Extract the (X, Y) coordinate from the center of the cell holding the provided text.  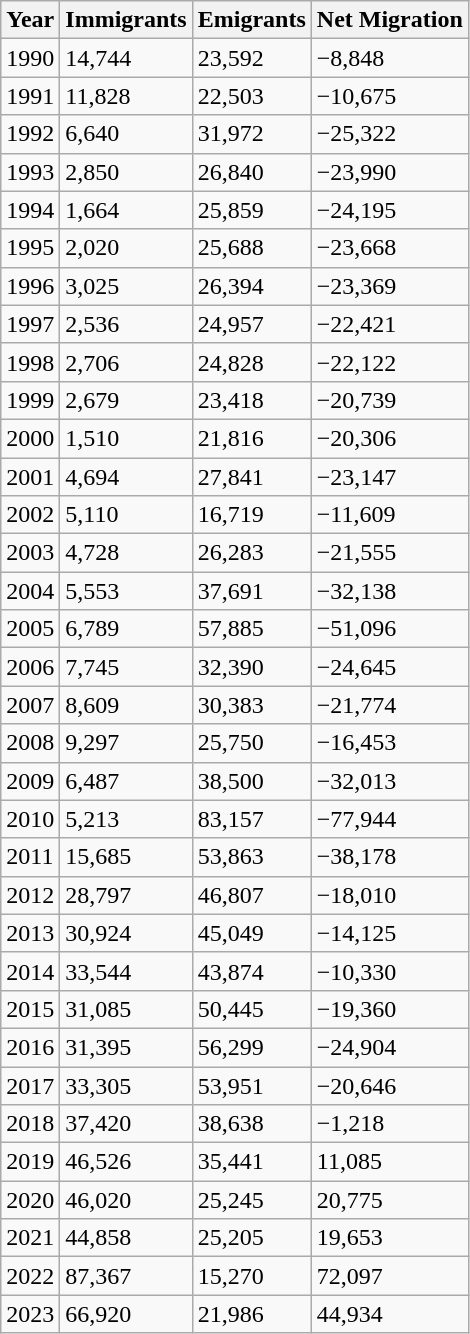
2011 (30, 857)
2017 (30, 1085)
28,797 (126, 895)
1,510 (126, 438)
−25,322 (390, 134)
25,245 (252, 1200)
15,270 (252, 1276)
2012 (30, 895)
−24,904 (390, 1047)
−24,195 (390, 210)
−21,555 (390, 553)
31,085 (126, 1009)
35,441 (252, 1162)
2002 (30, 515)
23,592 (252, 58)
2001 (30, 477)
1993 (30, 172)
2003 (30, 553)
22,503 (252, 96)
30,924 (126, 933)
1991 (30, 96)
Net Migration (390, 20)
−18,010 (390, 895)
25,688 (252, 248)
1990 (30, 58)
46,020 (126, 1200)
26,840 (252, 172)
2004 (30, 591)
38,500 (252, 781)
57,885 (252, 629)
2,850 (126, 172)
53,951 (252, 1085)
24,957 (252, 324)
1992 (30, 134)
Emigrants (252, 20)
25,750 (252, 743)
7,745 (126, 667)
3,025 (126, 286)
53,863 (252, 857)
2021 (30, 1238)
45,049 (252, 933)
−16,453 (390, 743)
38,638 (252, 1124)
37,691 (252, 591)
31,972 (252, 134)
46,526 (126, 1162)
2014 (30, 971)
14,744 (126, 58)
8,609 (126, 705)
1,664 (126, 210)
50,445 (252, 1009)
24,828 (252, 362)
5,553 (126, 591)
1997 (30, 324)
−38,178 (390, 857)
−10,330 (390, 971)
2005 (30, 629)
−20,646 (390, 1085)
66,920 (126, 1314)
6,487 (126, 781)
2019 (30, 1162)
33,305 (126, 1085)
−32,138 (390, 591)
2009 (30, 781)
2023 (30, 1314)
5,110 (126, 515)
2008 (30, 743)
1996 (30, 286)
6,789 (126, 629)
2022 (30, 1276)
87,367 (126, 1276)
−11,609 (390, 515)
−32,013 (390, 781)
33,544 (126, 971)
15,685 (126, 857)
37,420 (126, 1124)
−1,218 (390, 1124)
46,807 (252, 895)
25,205 (252, 1238)
2016 (30, 1047)
21,986 (252, 1314)
1995 (30, 248)
5,213 (126, 819)
2015 (30, 1009)
−8,848 (390, 58)
31,395 (126, 1047)
−20,306 (390, 438)
11,085 (390, 1162)
2,536 (126, 324)
21,816 (252, 438)
30,383 (252, 705)
−23,668 (390, 248)
2007 (30, 705)
2018 (30, 1124)
23,418 (252, 400)
−10,675 (390, 96)
27,841 (252, 477)
32,390 (252, 667)
Immigrants (126, 20)
2006 (30, 667)
2010 (30, 819)
Year (30, 20)
9,297 (126, 743)
−22,122 (390, 362)
−22,421 (390, 324)
2000 (30, 438)
−51,096 (390, 629)
−21,774 (390, 705)
16,719 (252, 515)
2,020 (126, 248)
2013 (30, 933)
43,874 (252, 971)
56,299 (252, 1047)
72,097 (390, 1276)
2,706 (126, 362)
6,640 (126, 134)
19,653 (390, 1238)
1999 (30, 400)
4,694 (126, 477)
11,828 (126, 96)
−23,990 (390, 172)
−20,739 (390, 400)
83,157 (252, 819)
26,283 (252, 553)
−77,944 (390, 819)
4,728 (126, 553)
44,858 (126, 1238)
−19,360 (390, 1009)
25,859 (252, 210)
26,394 (252, 286)
2,679 (126, 400)
2020 (30, 1200)
44,934 (390, 1314)
−24,645 (390, 667)
1998 (30, 362)
−23,147 (390, 477)
20,775 (390, 1200)
−23,369 (390, 286)
−14,125 (390, 933)
1994 (30, 210)
